Provide the (X, Y) coordinate of the cell's center where the given text is located.  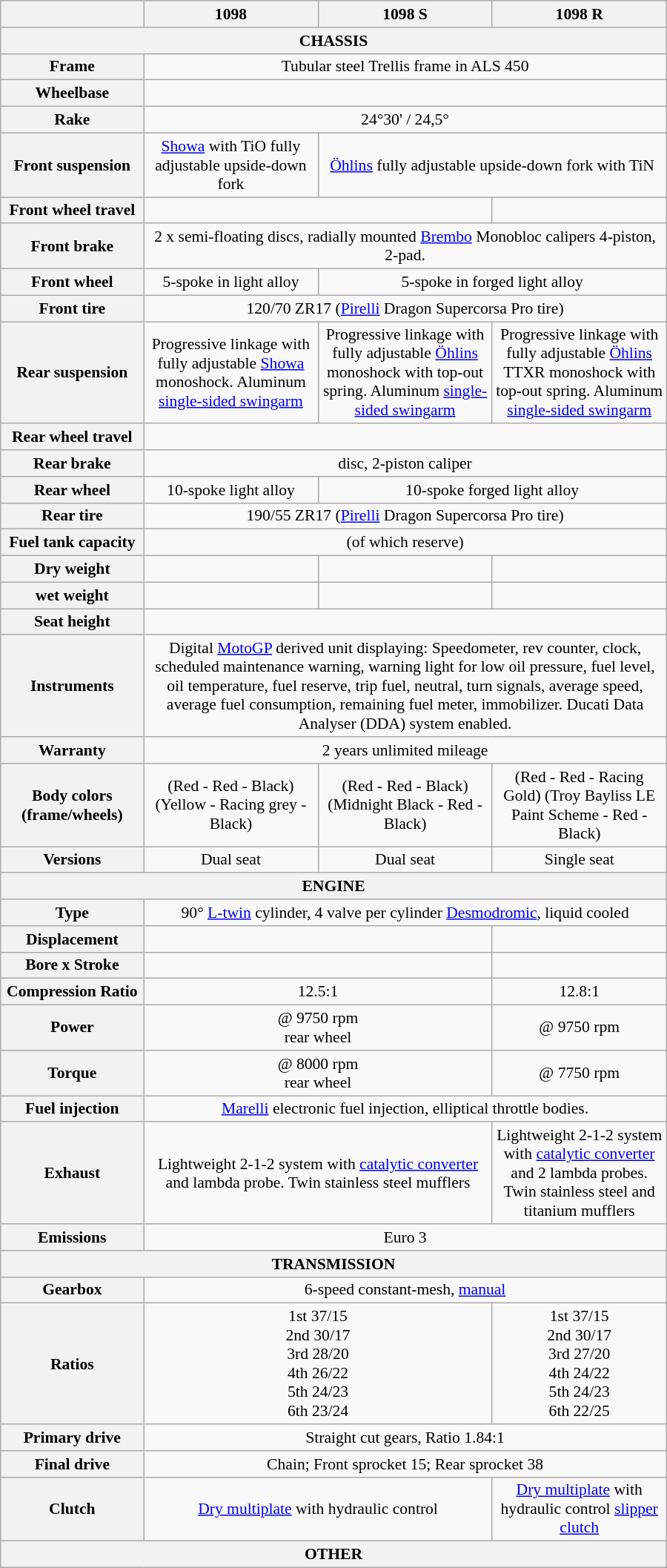
5-spoke in light alloy (231, 282)
1098 (231, 14)
Dry weight (73, 569)
wet weight (73, 595)
Versions (73, 860)
Displacement (73, 939)
Progressive linkage with fully adjustable Showa monoshock. Aluminum single-sided swingarm (231, 373)
Showa with TiO fully adjustable upside-down fork (231, 165)
Power (73, 1028)
2 years unlimited mileage (405, 750)
Euro 3 (405, 1237)
Front wheel travel (73, 211)
Frame (73, 67)
6-speed constant-mesh, manual (405, 1290)
90° L-twin cylinder, 4 valve per cylinder Desmodromic, liquid cooled (405, 913)
Single seat (580, 860)
TRANSMISSION (333, 1263)
Rake (73, 119)
Lightweight 2-1-2 system with catalytic converter and lambda probe. Twin stainless steel mufflers (318, 1173)
1098 S (405, 14)
(of which reserve) (405, 543)
Rear wheel (73, 489)
190/55 ZR17 (Pirelli Dragon Supercorsa Pro tire) (405, 516)
@ 9750 rpm (580, 1028)
Wheelbase (73, 93)
Bore x Stroke (73, 965)
5-spoke in forged light alloy (492, 282)
Lightweight 2-1-2 system with catalytic converter and 2 lambda probes. Twin stainless steel and titanium mufflers (580, 1173)
120/70 ZR17 (Pirelli Dragon Supercorsa Pro tire) (405, 308)
10-spoke forged light alloy (492, 489)
Fuel tank capacity (73, 543)
disc, 2-piston caliper (405, 463)
Chain; Front sprocket 15; Rear sprocket 38 (405, 1463)
Rear brake (73, 463)
Rear wheel travel (73, 437)
Seat height (73, 621)
Front suspension (73, 165)
2 x semi-floating discs, radially mounted Brembo Monobloc calipers 4-piston, 2-pad. (405, 246)
Straight cut gears, Ratio 1.84:1 (405, 1438)
(Red - Red - Black) (Yellow - Racing grey - Black) (231, 804)
Body colors (frame/wheels) (73, 804)
10-spoke light alloy (231, 489)
@ 9750 rpm rear wheel (318, 1028)
ENGINE (333, 886)
Clutch (73, 1509)
Rear suspension (73, 373)
@ 8000 rpm rear wheel (318, 1072)
Marelli electronic fuel injection, elliptical throttle bodies. (405, 1109)
1st 37/152nd 30/173rd 28/204th 26/225th 24/236th 23/24 (318, 1364)
Exhaust (73, 1173)
(Red - Red - Black) (Midnight Black - Red - Black) (405, 804)
Instruments (73, 686)
@ 7750 rpm (580, 1072)
12.5:1 (318, 992)
12.8:1 (580, 992)
Type (73, 913)
Emissions (73, 1237)
Dry multiplate with hydraulic control slipper clutch (580, 1509)
Fuel injection (73, 1109)
Gearbox (73, 1290)
Front brake (73, 246)
Ratios (73, 1364)
Rear tire (73, 516)
Final drive (73, 1463)
Progressive linkage with fully adjustable Öhlins monoshock with top-out spring. Aluminum single-sided swingarm (405, 373)
CHASSIS (333, 40)
1098 R (580, 14)
Öhlins fully adjustable upside-down fork with TiN (492, 165)
Compression Ratio (73, 992)
Progressive linkage with fully adjustable Öhlins TTXR monoshock with top-out spring. Aluminum single-sided swingarm (580, 373)
Torque (73, 1072)
1st 37/152nd 30/173rd 27/204th 24/225th 24/236th 22/25 (580, 1364)
Front tire (73, 308)
24°30' / 24,5° (405, 119)
Warranty (73, 750)
Front wheel (73, 282)
Tubular steel Trellis frame in ALS 450 (405, 67)
Dry multiplate with hydraulic control (318, 1509)
(Red - Red - Racing Gold) (Troy Bayliss LE Paint Scheme - Red - Black) (580, 804)
OTHER (333, 1555)
Primary drive (73, 1438)
